Determine the [X, Y] coordinate at the center of the cell enclosing the given text.  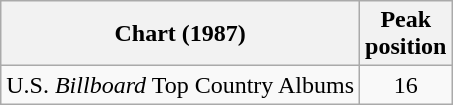
U.S. Billboard Top Country Albums [180, 85]
Peakposition [406, 34]
Chart (1987) [180, 34]
16 [406, 85]
